Pinpoint the cell where the given text exists, returning its (X, Y) midpoint coordinate. 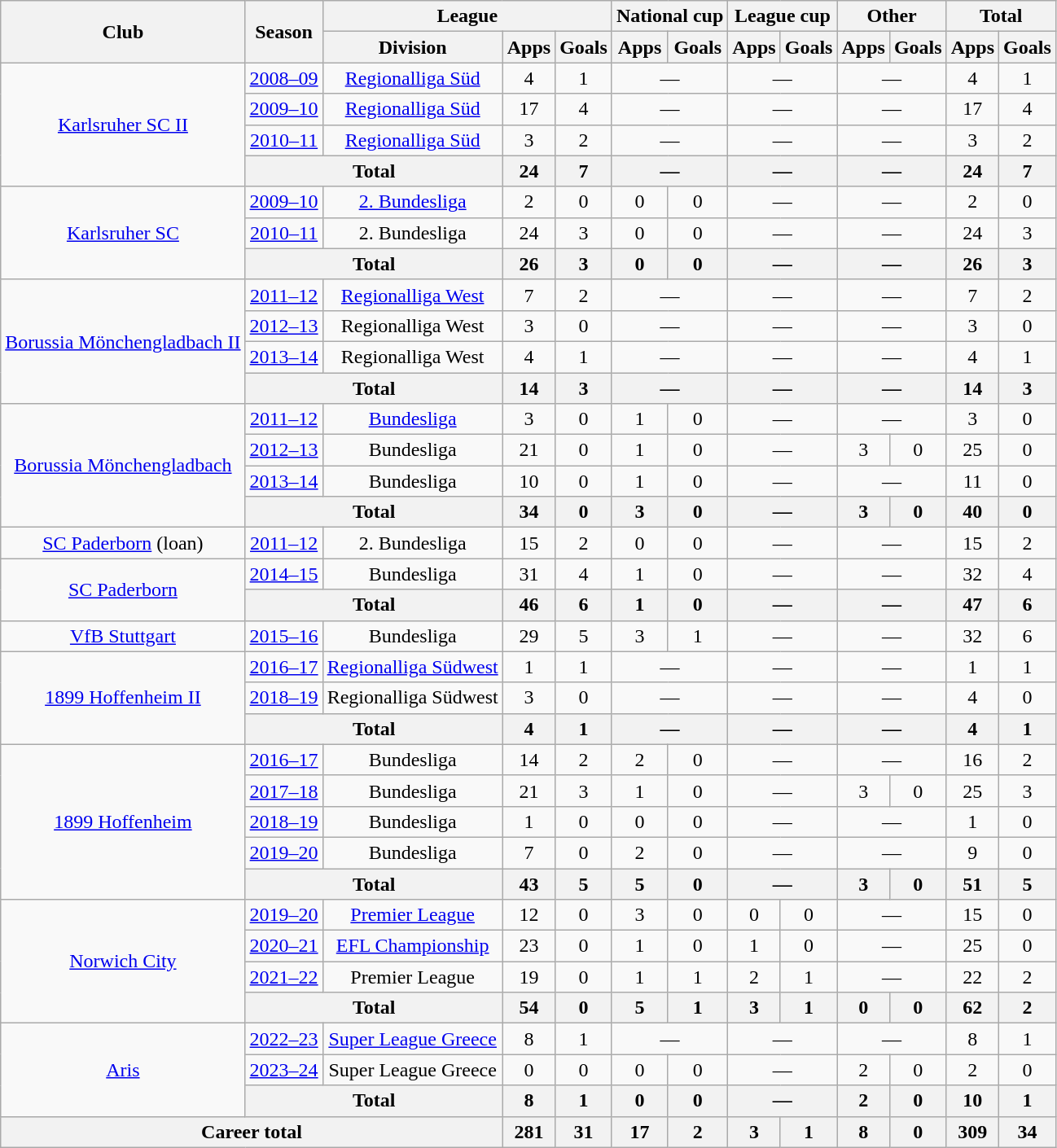
League cup (783, 16)
62 (972, 1008)
Division (412, 47)
11 (972, 481)
2017–18 (283, 791)
29 (528, 636)
2014–15 (283, 574)
Norwich City (123, 962)
Season (283, 32)
Other (892, 16)
Karlsruher SC (123, 233)
National cup (669, 16)
Club (123, 32)
281 (528, 1132)
Karlsruher SC II (123, 125)
SC Paderborn (loan) (123, 543)
47 (972, 605)
2015–16 (283, 636)
Aris (123, 1070)
19 (528, 977)
League (467, 16)
12 (528, 915)
22 (972, 977)
40 (972, 512)
51 (972, 883)
43 (528, 883)
1899 Hoffenheim II (123, 698)
2021–22 (283, 977)
1899 Hoffenheim (123, 822)
EFL Championship (412, 946)
54 (528, 1008)
Borussia Mönchengladbach (123, 466)
16 (972, 760)
9 (972, 852)
2008–09 (283, 78)
46 (528, 605)
2020–21 (283, 946)
309 (972, 1132)
Borussia Mönchengladbach II (123, 341)
SC Paderborn (123, 589)
2023–24 (283, 1070)
23 (528, 946)
2022–23 (283, 1039)
Career total (252, 1132)
VfB Stuttgart (123, 636)
